Identify which cell holds the provided text, then report its [X, Y] central coordinate. 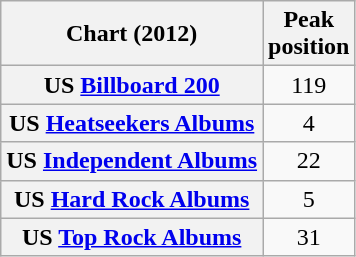
Chart (2012) [132, 34]
31 [309, 237]
119 [309, 85]
US Heatseekers Albums [132, 123]
US Top Rock Albums [132, 237]
4 [309, 123]
US Independent Albums [132, 161]
22 [309, 161]
5 [309, 199]
US Billboard 200 [132, 85]
Peakposition [309, 34]
US Hard Rock Albums [132, 199]
